Detect which cell encompasses the target text, then output its (X, Y) center coordinate. 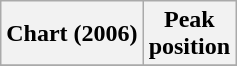
Peakposition (189, 34)
Chart (2006) (72, 34)
